Determine the [x, y] coordinate at the center of the cell enclosing the given text.  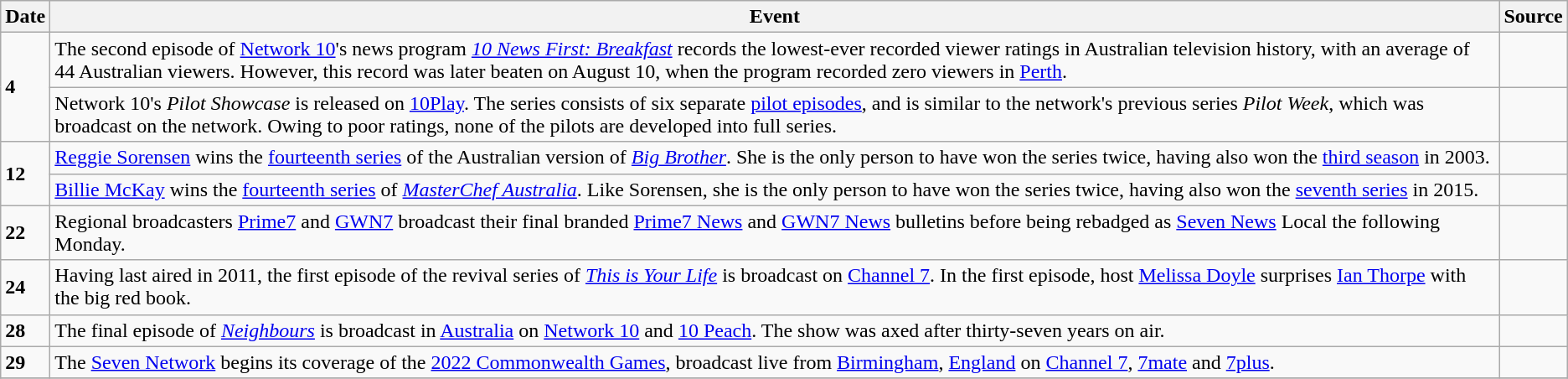
12 [25, 174]
24 [25, 287]
4 [25, 87]
The final episode of Neighbours is broadcast in Australia on Network 10 and 10 Peach. The show was axed after thirty-seven years on air. [775, 330]
22 [25, 233]
29 [25, 362]
The Seven Network begins its coverage of the 2022 Commonwealth Games, broadcast live from Birmingham, England on Channel 7, 7mate and 7plus. [775, 362]
Event [775, 17]
28 [25, 330]
Source [1533, 17]
Date [25, 17]
